Capture the cell that displays the provided text and extract its (X, Y) central coordinate. 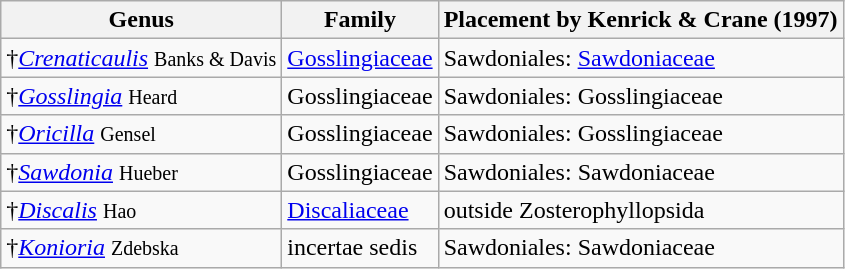
outside Zosterophyllopsida (640, 210)
†Oricilla Gensel (142, 134)
†Sawdonia Hueber (142, 172)
†Discalis Hao (142, 210)
†Crenaticaulis Banks & Davis (142, 58)
Discaliaceae (360, 210)
†Gosslingia Heard (142, 96)
incertae sedis (360, 248)
Family (360, 20)
Genus (142, 20)
†Konioria Zdebska (142, 248)
Placement by Kenrick & Crane (1997) (640, 20)
